Return the [x, y] coordinate for the center point of the cell that contains the specified text.  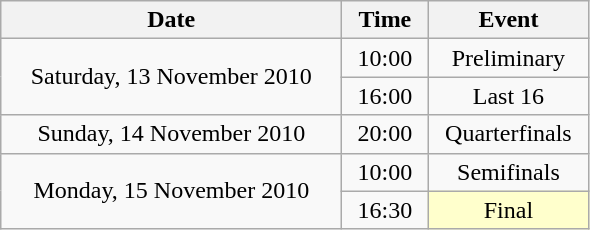
Event [508, 20]
Saturday, 13 November 2010 [172, 77]
Monday, 15 November 2010 [172, 191]
Preliminary [508, 58]
Date [172, 20]
Final [508, 210]
Last 16 [508, 96]
16:30 [385, 210]
Semifinals [508, 172]
Time [385, 20]
Quarterfinals [508, 134]
Sunday, 14 November 2010 [172, 134]
16:00 [385, 96]
20:00 [385, 134]
